From the cell containing the given text, extract its center point as (x, y) coordinate. 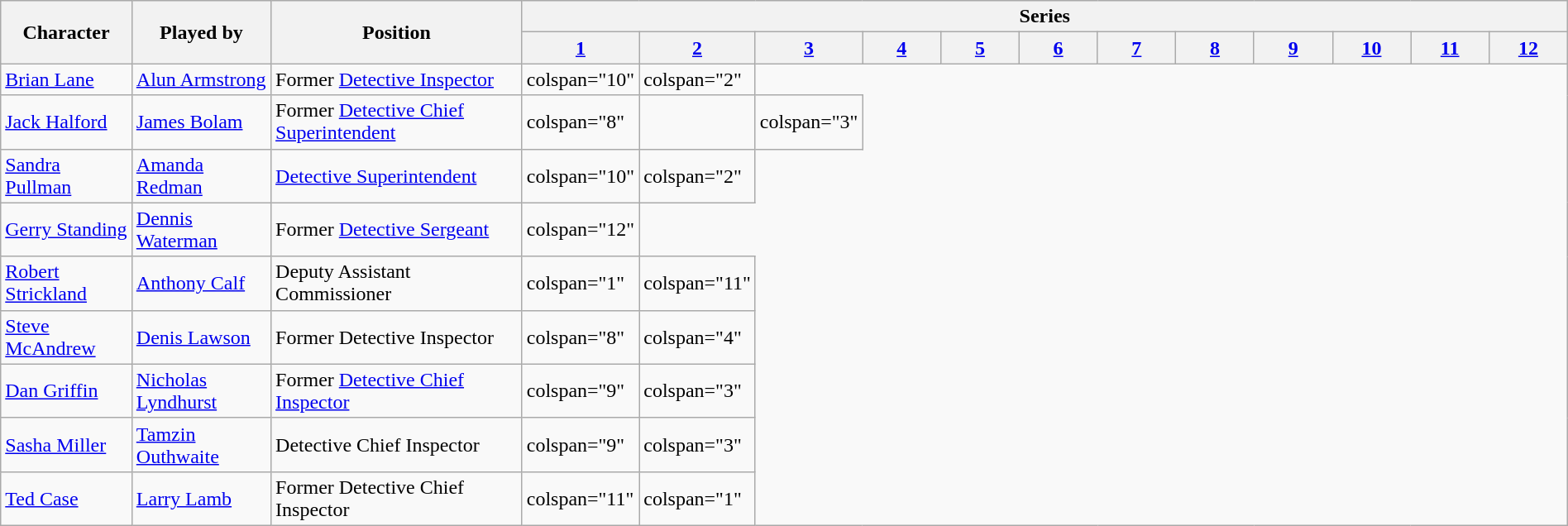
Deputy Assistant Commissioner (397, 283)
Former Detective Chief Superintendent (397, 122)
Detective Superintendent (397, 175)
Anthony Calf (201, 283)
1 (581, 48)
Detective Chief Inspector (397, 445)
Nicholas Lyndhurst (201, 390)
Alun Armstrong (201, 79)
9 (1293, 48)
Series (1045, 17)
Amanda Redman (201, 175)
Brian Lane (66, 79)
Character (66, 32)
Denis Lawson (201, 337)
2 (698, 48)
Ted Case (66, 498)
5 (981, 48)
colspan="12" (581, 230)
8 (1216, 48)
3 (809, 48)
Position (397, 32)
Dennis Waterman (201, 230)
7 (1136, 48)
Dan Griffin (66, 390)
4 (901, 48)
11 (1451, 48)
Steve McAndrew (66, 337)
Sasha Miller (66, 445)
James Bolam (201, 122)
Jack Halford (66, 122)
Gerry Standing (66, 230)
Played by (201, 32)
Larry Lamb (201, 498)
colspan="4" (698, 337)
Sandra Pullman (66, 175)
Robert Strickland (66, 283)
Tamzin Outhwaite (201, 445)
12 (1528, 48)
Former Detective Sergeant (397, 230)
10 (1371, 48)
6 (1059, 48)
